Scan for the cell matching the given text and deliver its (X, Y) coordinate at center. 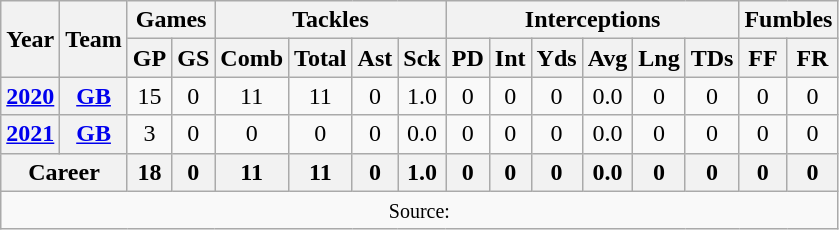
Career (64, 172)
Lng (659, 58)
FR (812, 58)
Games (170, 20)
Team (94, 39)
3 (149, 134)
Comb (252, 58)
GS (194, 58)
Ast (375, 58)
Yds (556, 58)
Interceptions (592, 20)
Sck (422, 58)
PD (468, 58)
2021 (30, 134)
GP (149, 58)
15 (149, 96)
FF (763, 58)
TDs (712, 58)
Tackles (330, 20)
Year (30, 39)
2020 (30, 96)
Total (321, 58)
Fumbles (788, 20)
Source: (420, 210)
Avg (608, 58)
18 (149, 172)
Int (510, 58)
